Extract the [X, Y] coordinate from the center of the cell holding the provided text.  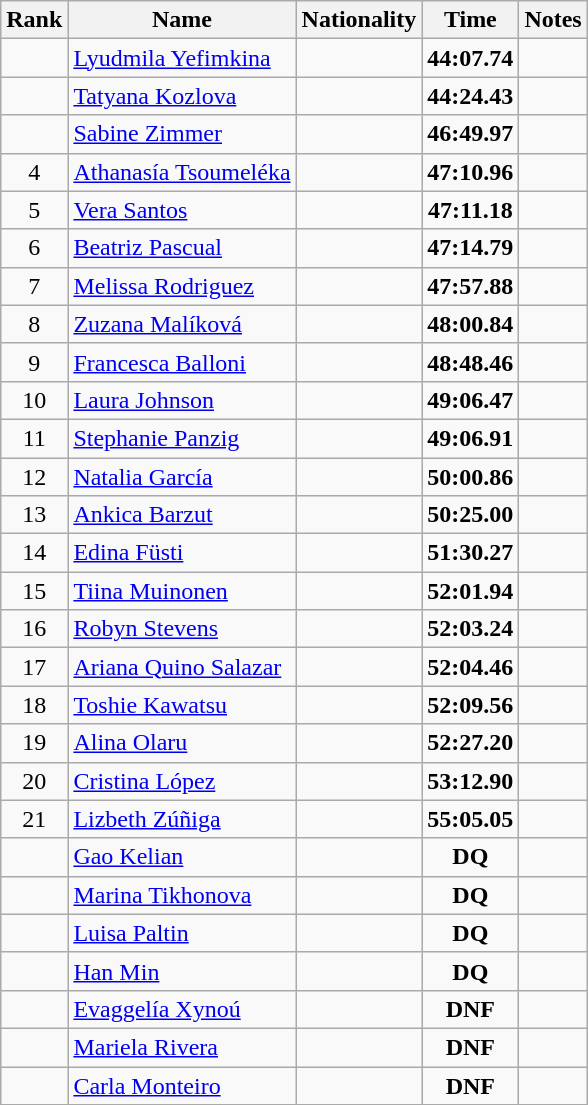
5 [34, 210]
Robyn Stevens [182, 629]
Luisa Paltin [182, 933]
Laura Johnson [182, 400]
46:49.97 [470, 134]
8 [34, 324]
9 [34, 362]
14 [34, 553]
6 [34, 248]
Time [470, 20]
Nationality [359, 20]
48:00.84 [470, 324]
19 [34, 743]
Toshie Kawatsu [182, 705]
53:12.90 [470, 781]
Cristina López [182, 781]
Evaggelía Xynoú [182, 1009]
44:24.43 [470, 96]
Han Min [182, 971]
Name [182, 20]
12 [34, 477]
Ankica Barzut [182, 515]
10 [34, 400]
Tatyana Kozlova [182, 96]
Notes [553, 20]
16 [34, 629]
47:57.88 [470, 286]
Marina Tikhonova [182, 895]
50:00.86 [470, 477]
15 [34, 591]
Francesca Balloni [182, 362]
Ariana Quino Salazar [182, 667]
52:09.56 [470, 705]
52:03.24 [470, 629]
44:07.74 [470, 58]
17 [34, 667]
Stephanie Panzig [182, 438]
Carla Monteiro [182, 1085]
11 [34, 438]
Natalia García [182, 477]
50:25.00 [470, 515]
Lyudmila Yefimkina [182, 58]
52:04.46 [470, 667]
7 [34, 286]
52:27.20 [470, 743]
47:14.79 [470, 248]
21 [34, 819]
Zuzana Malíková [182, 324]
Beatriz Pascual [182, 248]
47:11.18 [470, 210]
Edina Füsti [182, 553]
Rank [34, 20]
47:10.96 [470, 172]
20 [34, 781]
48:48.46 [470, 362]
13 [34, 515]
Mariela Rivera [182, 1047]
Athanasía Tsoumeléka [182, 172]
52:01.94 [470, 591]
Gao Kelian [182, 857]
51:30.27 [470, 553]
Alina Olaru [182, 743]
Lizbeth Zúñiga [182, 819]
Tiina Muinonen [182, 591]
49:06.47 [470, 400]
49:06.91 [470, 438]
4 [34, 172]
Sabine Zimmer [182, 134]
Melissa Rodriguez [182, 286]
Vera Santos [182, 210]
55:05.05 [470, 819]
18 [34, 705]
